Extract the (X, Y) coordinate from the center of the cell holding the provided text.  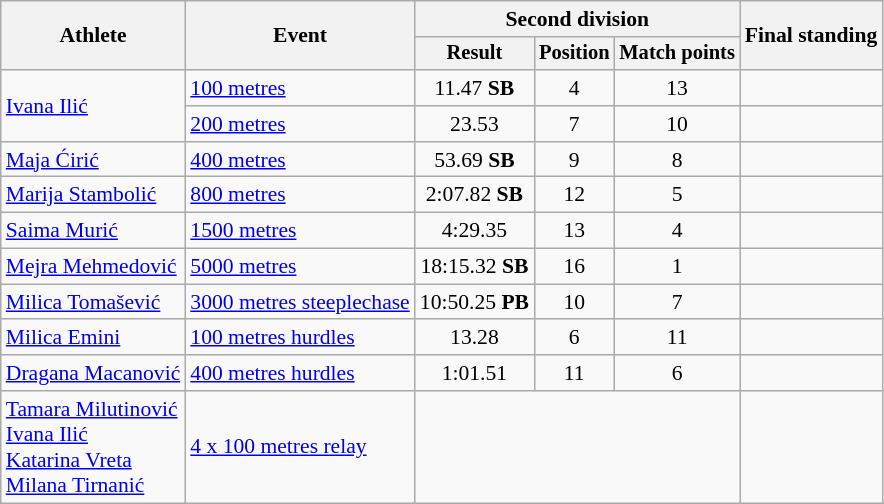
400 metres (300, 160)
8 (676, 160)
200 metres (300, 124)
Mejra Mehmedović (94, 267)
4:29.35 (474, 231)
Maja Ćirić (94, 160)
Event (300, 36)
1:01.51 (474, 373)
3000 metres steeplechase (300, 302)
Milica Tomašević (94, 302)
5 (676, 195)
Tamara MilutinovićIvana IlićKatarina VretaMilana Tirnanić (94, 447)
800 metres (300, 195)
12 (574, 195)
10:50.25 PB (474, 302)
Marija Stambolić (94, 195)
16 (574, 267)
1 (676, 267)
100 metres (300, 88)
Result (474, 54)
Position (574, 54)
400 metres hurdles (300, 373)
4 x 100 metres relay (300, 447)
5000 metres (300, 267)
2:07.82 SB (474, 195)
Athlete (94, 36)
53.69 SB (474, 160)
9 (574, 160)
18:15.32 SB (474, 267)
1500 metres (300, 231)
Saima Murić (94, 231)
100 metres hurdles (300, 338)
Dragana Macanović (94, 373)
Second division (578, 19)
13.28 (474, 338)
11.47 SB (474, 88)
Final standing (812, 36)
Milica Emini (94, 338)
23.53 (474, 124)
Match points (676, 54)
Ivana Ilić (94, 106)
